Detect which cell encompasses the target text, then output its (x, y) center coordinate. 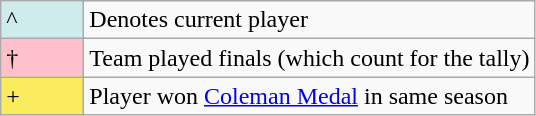
Team played finals (which count for the tally) (310, 58)
Player won Coleman Medal in same season (310, 96)
† (42, 58)
^ (42, 20)
Denotes current player (310, 20)
+ (42, 96)
